Search for the cell housing the specified text and yield its [x, y] center coordinate. 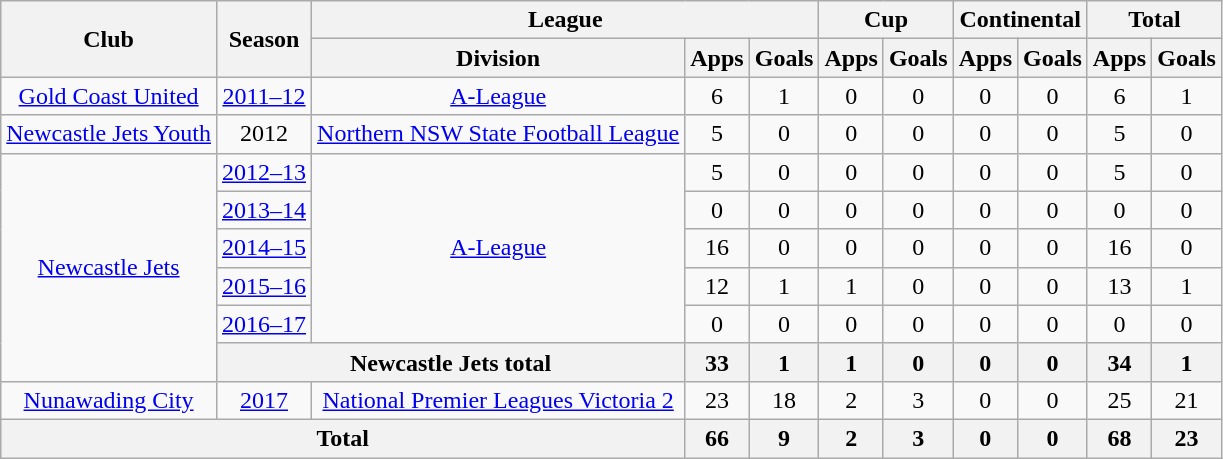
Continental [1020, 20]
2017 [264, 400]
Division [498, 58]
Club [109, 39]
Gold Coast United [109, 96]
2012 [264, 134]
Cup [886, 20]
Newcastle Jets [109, 267]
13 [1119, 286]
2014–15 [264, 248]
2011–12 [264, 96]
Newcastle Jets Youth [109, 134]
2015–16 [264, 286]
12 [717, 286]
33 [717, 362]
66 [717, 438]
25 [1119, 400]
League [566, 20]
Season [264, 39]
9 [784, 438]
21 [1187, 400]
2016–17 [264, 324]
2013–14 [264, 210]
18 [784, 400]
2012–13 [264, 172]
34 [1119, 362]
Newcastle Jets total [450, 362]
Nunawading City [109, 400]
National Premier Leagues Victoria 2 [498, 400]
Northern NSW State Football League [498, 134]
68 [1119, 438]
